Extract the (x, y) coordinate from the center of the cell holding the provided text.  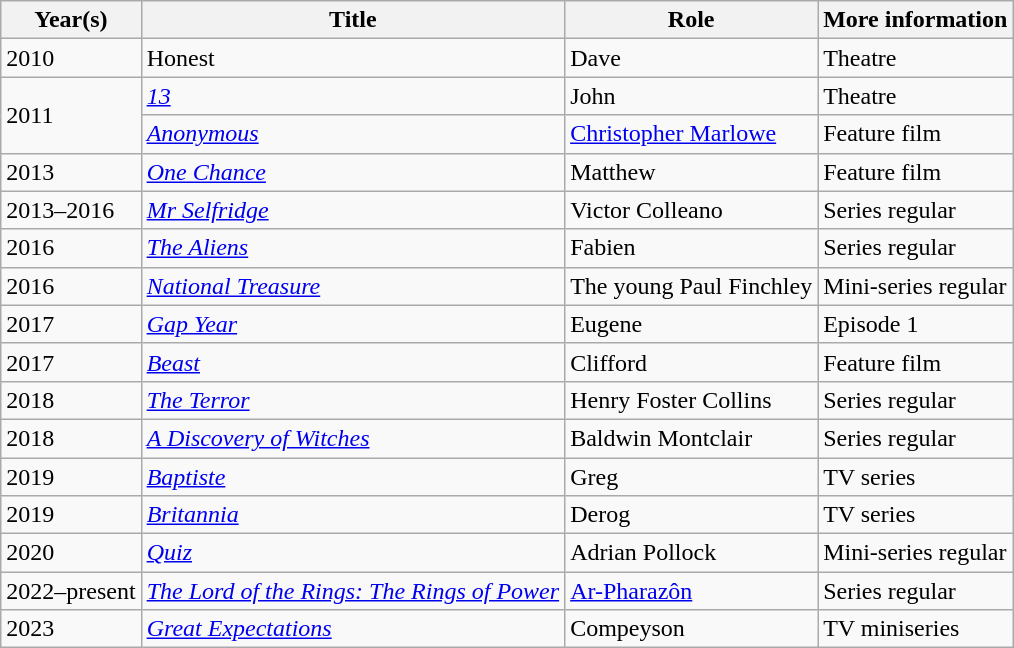
Fabien (692, 248)
Great Expectations (353, 629)
Christopher Marlowe (692, 134)
John (692, 96)
TV miniseries (916, 629)
Quiz (353, 553)
Matthew (692, 172)
Victor Colleano (692, 210)
Ar-Pharazôn (692, 591)
Anonymous (353, 134)
Role (692, 20)
Greg (692, 477)
The Aliens (353, 248)
2013–2016 (71, 210)
Title (353, 20)
2022–present (71, 591)
One Chance (353, 172)
Compeyson (692, 629)
2011 (71, 115)
A Discovery of Witches (353, 438)
Honest (353, 58)
Britannia (353, 515)
13 (353, 96)
Gap Year (353, 324)
Clifford (692, 362)
Beast (353, 362)
Baldwin Montclair (692, 438)
The Lord of the Rings: The Rings of Power (353, 591)
Adrian Pollock (692, 553)
Derog (692, 515)
The young Paul Finchley (692, 286)
2020 (71, 553)
Baptiste (353, 477)
More information (916, 20)
2010 (71, 58)
Eugene (692, 324)
2023 (71, 629)
Dave (692, 58)
Year(s) (71, 20)
Mr Selfridge (353, 210)
The Terror (353, 400)
Henry Foster Collins (692, 400)
2013 (71, 172)
Episode 1 (916, 324)
National Treasure (353, 286)
